Search for the cell housing the specified text and yield its [X, Y] center coordinate. 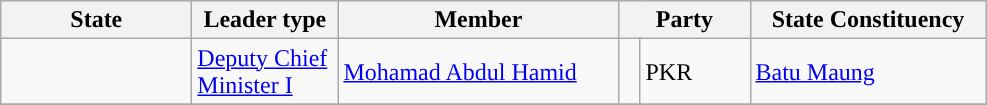
Party [684, 20]
PKR [695, 72]
Deputy Chief Minister I [265, 72]
Leader type [265, 20]
Batu Maung [868, 72]
State [96, 20]
Member [478, 20]
Mohamad Abdul Hamid [478, 72]
State Constituency [868, 20]
